Extract the (X, Y) coordinate from the center of the cell holding the provided text.  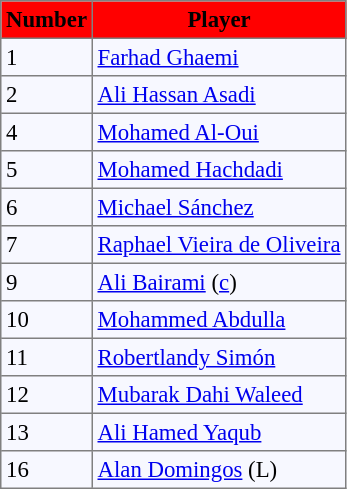
Alan Domingos (L) (219, 470)
Robertlandy Simón (219, 357)
7 (47, 245)
6 (47, 207)
16 (47, 470)
Ali Bairami (c) (219, 282)
Mohamed Al-Oui (219, 132)
Player (219, 20)
13 (47, 432)
2 (47, 95)
Raphael Vieira de Oliveira (219, 245)
12 (47, 395)
11 (47, 357)
5 (47, 170)
9 (47, 282)
Ali Hamed Yaqub (219, 432)
1 (47, 57)
4 (47, 132)
Michael Sánchez (219, 207)
Mohammed Abdulla (219, 320)
10 (47, 320)
Farhad Ghaemi (219, 57)
Ali Hassan Asadi (219, 95)
Number (47, 20)
Mubarak Dahi Waleed (219, 395)
Mohamed Hachdadi (219, 170)
